Locate the cell with the specified text and output its [x, y] center coordinate. 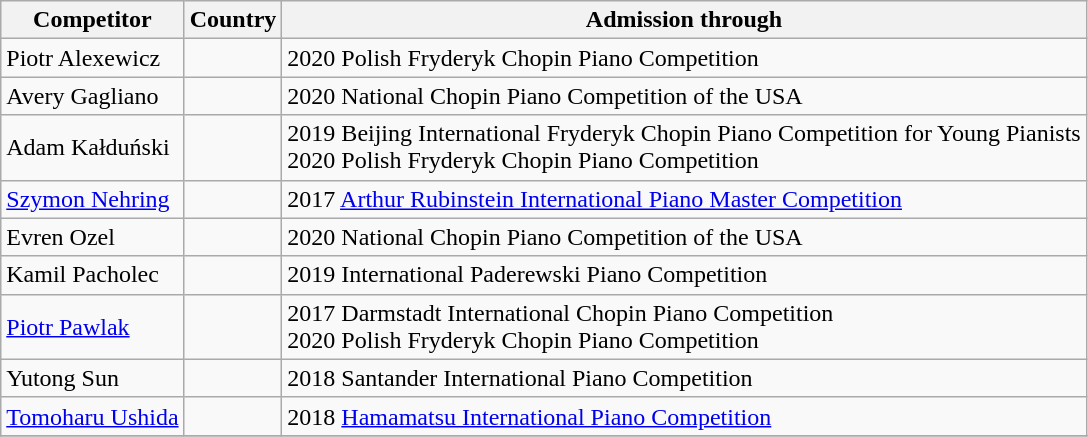
Kamil Pacholec [92, 275]
Yutong Sun [92, 378]
2017 Darmstadt International Chopin Piano Competition 2020 Polish Fryderyk Chopin Piano Competition [684, 326]
Admission through [684, 20]
Avery Gagliano [92, 96]
Tomoharu Ushida [92, 416]
2019 International Paderewski Piano Competition [684, 275]
Evren Ozel [92, 237]
Piotr Pawlak [92, 326]
2020 Polish Fryderyk Chopin Piano Competition [684, 58]
2018 Santander International Piano Competition [684, 378]
Country [233, 20]
2018 Hamamatsu International Piano Competition [684, 416]
Adam Kałduński [92, 148]
2017 Arthur Rubinstein International Piano Master Competition [684, 199]
Competitor [92, 20]
Piotr Alexewicz [92, 58]
Szymon Nehring [92, 199]
2019 Beijing International Fryderyk Chopin Piano Competition for Young Pianists 2020 Polish Fryderyk Chopin Piano Competition [684, 148]
